Provide the (X, Y) coordinate of the cell's center where the given text is located.  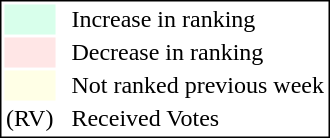
Decrease in ranking (198, 53)
Received Votes (198, 119)
(RV) (29, 119)
Not ranked previous week (198, 85)
Increase in ranking (198, 19)
